Determine the [x, y] coordinate at the center of the cell enclosing the given text.  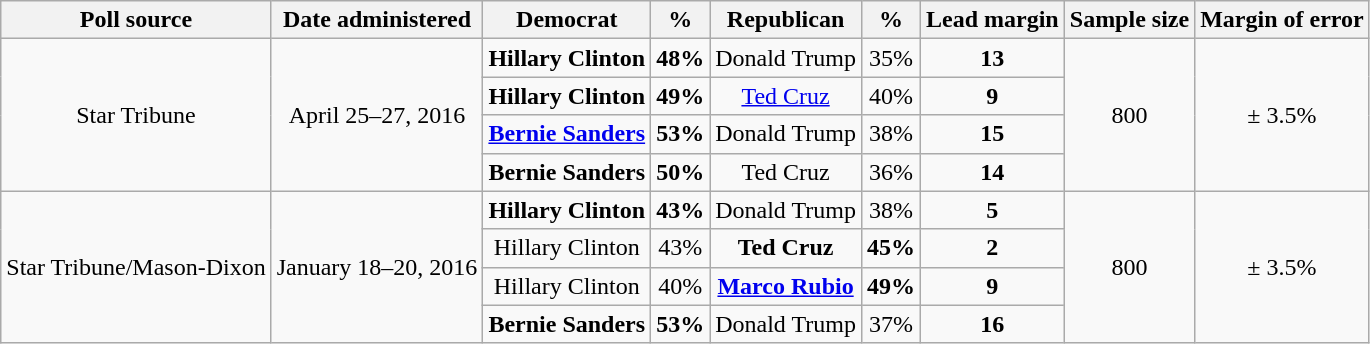
2 [993, 248]
April 25–27, 2016 [377, 115]
Democrat [567, 20]
48% [680, 58]
Lead margin [993, 20]
Poll source [136, 20]
37% [890, 324]
5 [993, 210]
January 18–20, 2016 [377, 267]
50% [680, 172]
Date administered [377, 20]
14 [993, 172]
Marco Rubio [786, 286]
Star Tribune [136, 115]
35% [890, 58]
Star Tribune/Mason-Dixon [136, 267]
16 [993, 324]
45% [890, 248]
Margin of error [1282, 20]
15 [993, 134]
Republican [786, 20]
13 [993, 58]
Sample size [1129, 20]
36% [890, 172]
